Search for the cell housing the specified text and yield its (x, y) center coordinate. 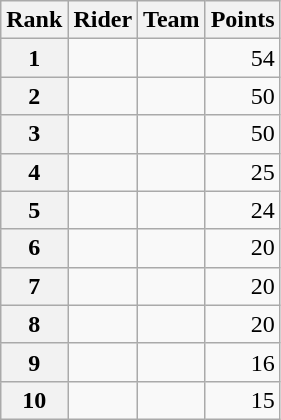
54 (242, 58)
3 (34, 134)
8 (34, 324)
15 (242, 400)
10 (34, 400)
1 (34, 58)
24 (242, 210)
25 (242, 172)
2 (34, 96)
4 (34, 172)
5 (34, 210)
7 (34, 286)
16 (242, 362)
9 (34, 362)
Rank (34, 20)
Points (242, 20)
Rider (103, 20)
Team (172, 20)
6 (34, 248)
